Identify which cell holds the provided text, then report its (x, y) central coordinate. 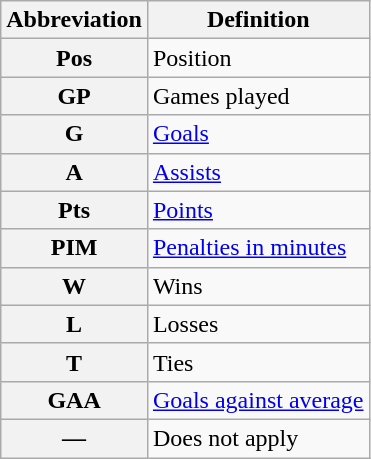
Assists (258, 172)
Games played (258, 96)
Goals (258, 134)
PIM (74, 248)
GAA (74, 400)
G (74, 134)
Pts (74, 210)
Points (258, 210)
Losses (258, 324)
Pos (74, 58)
Goals against average (258, 400)
T (74, 362)
Abbreviation (74, 20)
— (74, 438)
W (74, 286)
Penalties in minutes (258, 248)
Does not apply (258, 438)
Definition (258, 20)
GP (74, 96)
Position (258, 58)
Ties (258, 362)
Wins (258, 286)
A (74, 172)
L (74, 324)
